For the text-containing cell, return its midpoint in (X, Y) coordinate format. 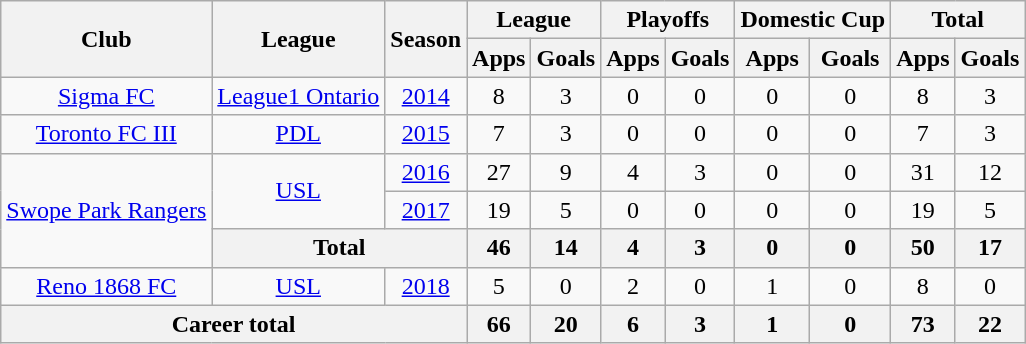
73 (923, 324)
Toronto FC III (106, 134)
Playoffs (668, 20)
50 (923, 248)
27 (499, 172)
Career total (234, 324)
Domestic Cup (813, 20)
2 (633, 286)
League1 Ontario (298, 96)
2014 (426, 96)
2016 (426, 172)
22 (990, 324)
17 (990, 248)
20 (566, 324)
2015 (426, 134)
Club (106, 39)
Sigma FC (106, 96)
46 (499, 248)
12 (990, 172)
2017 (426, 210)
Swope Park Rangers (106, 210)
6 (633, 324)
31 (923, 172)
2018 (426, 286)
14 (566, 248)
Season (426, 39)
PDL (298, 134)
66 (499, 324)
9 (566, 172)
Reno 1868 FC (106, 286)
